Determine the (x, y) coordinate at the center of the cell enclosing the given text.  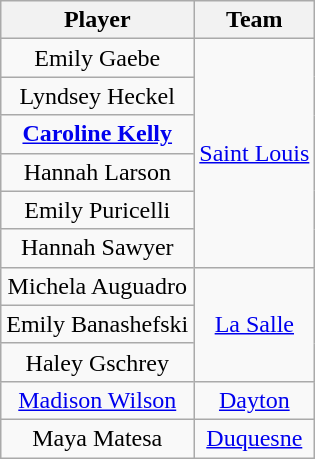
Player (98, 20)
Emily Gaebe (98, 58)
Dayton (254, 400)
Hannah Larson (98, 172)
Saint Louis (254, 153)
Lyndsey Heckel (98, 96)
Maya Matesa (98, 438)
Madison Wilson (98, 400)
La Salle (254, 324)
Duquesne (254, 438)
Hannah Sawyer (98, 248)
Caroline Kelly (98, 134)
Team (254, 20)
Haley Gschrey (98, 362)
Emily Banashefski (98, 324)
Emily Puricelli (98, 210)
Michela Auguadro (98, 286)
